Output the (x, y) coordinate of the center of the cell containing the given text.  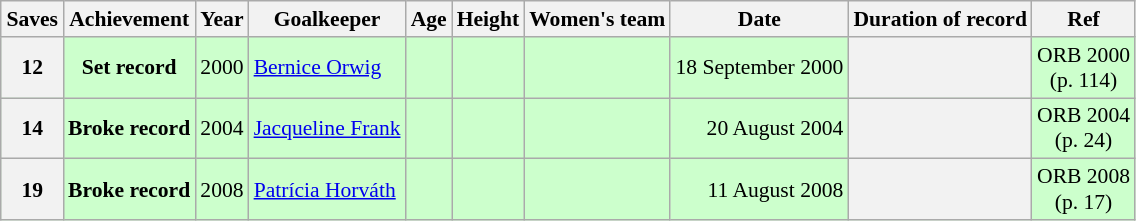
Patrícia Horváth (328, 190)
2000 (222, 68)
Women's team (597, 19)
ORB 2008(p. 17) (1084, 190)
20 August 2004 (759, 128)
Saves (32, 19)
Ref (1084, 19)
Height (488, 19)
11 August 2008 (759, 190)
ORB 2000(p. 114) (1084, 68)
Duration of record (940, 19)
ORB 2004(p. 24) (1084, 128)
Date (759, 19)
18 September 2000 (759, 68)
2004 (222, 128)
Jacqueline Frank (328, 128)
Age (429, 19)
Bernice Orwig (328, 68)
Year (222, 19)
14 (32, 128)
19 (32, 190)
2008 (222, 190)
Goalkeeper (328, 19)
12 (32, 68)
Set record (129, 68)
Achievement (129, 19)
